Pinpoint the cell where the given text exists, returning its (x, y) midpoint coordinate. 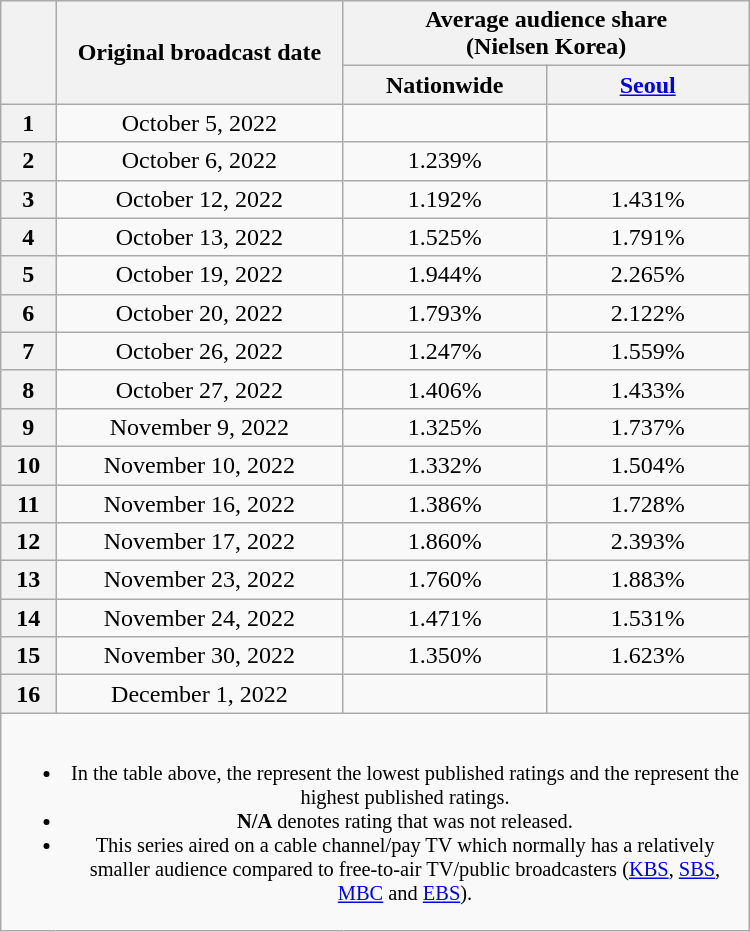
November 23, 2022 (200, 580)
12 (28, 542)
1.944% (444, 275)
October 5, 2022 (200, 123)
7 (28, 351)
10 (28, 465)
11 (28, 503)
1.728% (648, 503)
13 (28, 580)
1.559% (648, 351)
November 10, 2022 (200, 465)
8 (28, 389)
November 9, 2022 (200, 427)
October 27, 2022 (200, 389)
Original broadcast date (200, 52)
1.431% (648, 199)
Seoul (648, 85)
1.433% (648, 389)
2.122% (648, 313)
October 6, 2022 (200, 161)
15 (28, 656)
Nationwide (444, 85)
14 (28, 618)
2.265% (648, 275)
November 17, 2022 (200, 542)
6 (28, 313)
9 (28, 427)
October 26, 2022 (200, 351)
1.332% (444, 465)
1.350% (444, 656)
November 16, 2022 (200, 503)
1.192% (444, 199)
2 (28, 161)
1.791% (648, 237)
1.471% (444, 618)
16 (28, 694)
October 19, 2022 (200, 275)
1.239% (444, 161)
October 13, 2022 (200, 237)
December 1, 2022 (200, 694)
5 (28, 275)
1.760% (444, 580)
1.623% (648, 656)
1.406% (444, 389)
1.531% (648, 618)
1.860% (444, 542)
November 30, 2022 (200, 656)
1.883% (648, 580)
1.325% (444, 427)
1.247% (444, 351)
1.504% (648, 465)
October 20, 2022 (200, 313)
1 (28, 123)
1.737% (648, 427)
1.793% (444, 313)
3 (28, 199)
October 12, 2022 (200, 199)
1.386% (444, 503)
Average audience share(Nielsen Korea) (546, 34)
2.393% (648, 542)
4 (28, 237)
November 24, 2022 (200, 618)
1.525% (444, 237)
